Return the (X, Y) coordinate for the center point of the cell that contains the specified text.  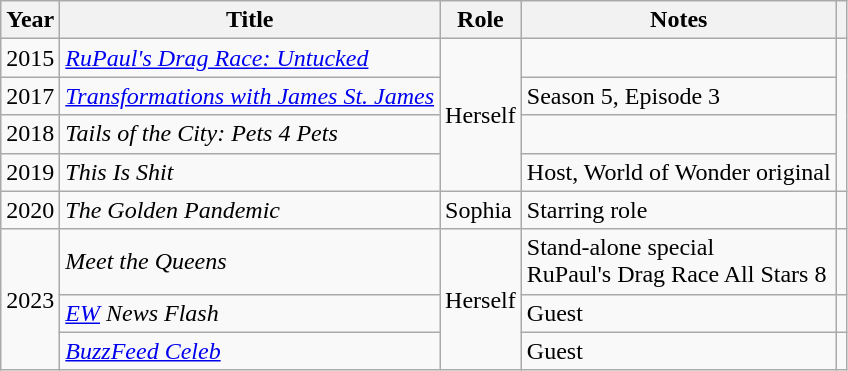
Tails of the City: Pets 4 Pets (250, 134)
2018 (30, 134)
This Is Shit (250, 172)
Host, World of Wonder original (678, 172)
Transformations with James St. James (250, 96)
Notes (678, 20)
2023 (30, 300)
2019 (30, 172)
2015 (30, 58)
Sophia (481, 210)
RuPaul's Drag Race: Untucked (250, 58)
EW News Flash (250, 313)
Stand-alone special RuPaul's Drag Race All Stars 8 (678, 262)
2020 (30, 210)
Meet the Queens (250, 262)
Season 5, Episode 3 (678, 96)
2017 (30, 96)
The Golden Pandemic (250, 210)
Starring role (678, 210)
Title (250, 20)
BuzzFeed Celeb (250, 351)
Role (481, 20)
Year (30, 20)
